Extract the (x, y) coordinate from the center of the cell holding the provided text.  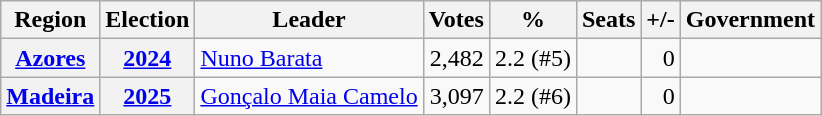
Leader (309, 20)
2.2 (#6) (532, 96)
Region (50, 20)
Election (148, 20)
Madeira (50, 96)
2.2 (#5) (532, 58)
Government (750, 20)
2024 (148, 58)
Seats (608, 20)
Azores (50, 58)
Gonçalo Maia Camelo (309, 96)
2025 (148, 96)
3,097 (456, 96)
Votes (456, 20)
Nuno Barata (309, 58)
2,482 (456, 58)
% (532, 20)
+/- (660, 20)
